Identify which cell holds the provided text, then report its (X, Y) central coordinate. 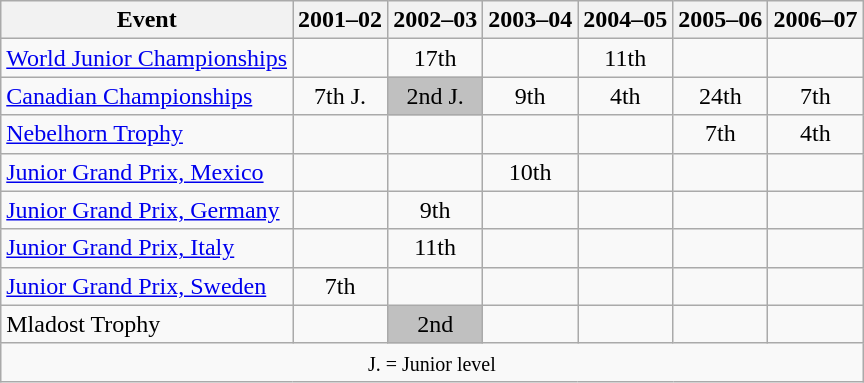
2006–07 (816, 20)
Junior Grand Prix, Germany (147, 210)
Nebelhorn Trophy (147, 134)
2nd (436, 324)
2nd J. (436, 96)
Junior Grand Prix, Mexico (147, 172)
Junior Grand Prix, Sweden (147, 286)
10th (530, 172)
2001–02 (340, 20)
World Junior Championships (147, 58)
Mladost Trophy (147, 324)
J. = Junior level (432, 362)
2002–03 (436, 20)
7th J. (340, 96)
2005–06 (720, 20)
Junior Grand Prix, Italy (147, 248)
Event (147, 20)
17th (436, 58)
2004–05 (626, 20)
Canadian Championships (147, 96)
24th (720, 96)
2003–04 (530, 20)
